Return the [X, Y] coordinate for the center point of the cell that contains the specified text.  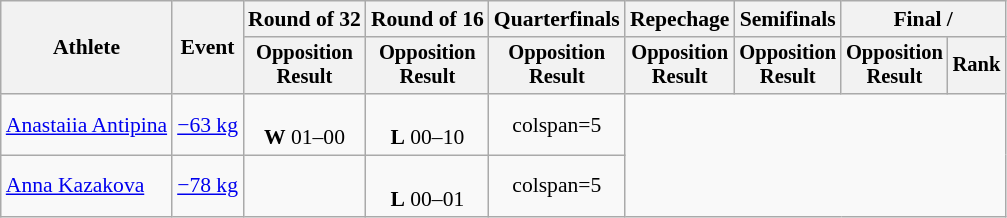
Semifinals [788, 19]
Event [208, 48]
Repechage [680, 19]
Anastaiia Antipina [86, 124]
L 00–10 [428, 124]
L 00–01 [428, 186]
−63 kg [208, 124]
Final / [923, 19]
Anna Kazakova [86, 186]
Rank [977, 66]
W 01–00 [304, 124]
Round of 32 [304, 19]
Quarterfinals [557, 19]
−78 kg [208, 186]
Round of 16 [428, 19]
Athlete [86, 48]
